From the cell containing the given text, extract its center point as [X, Y] coordinate. 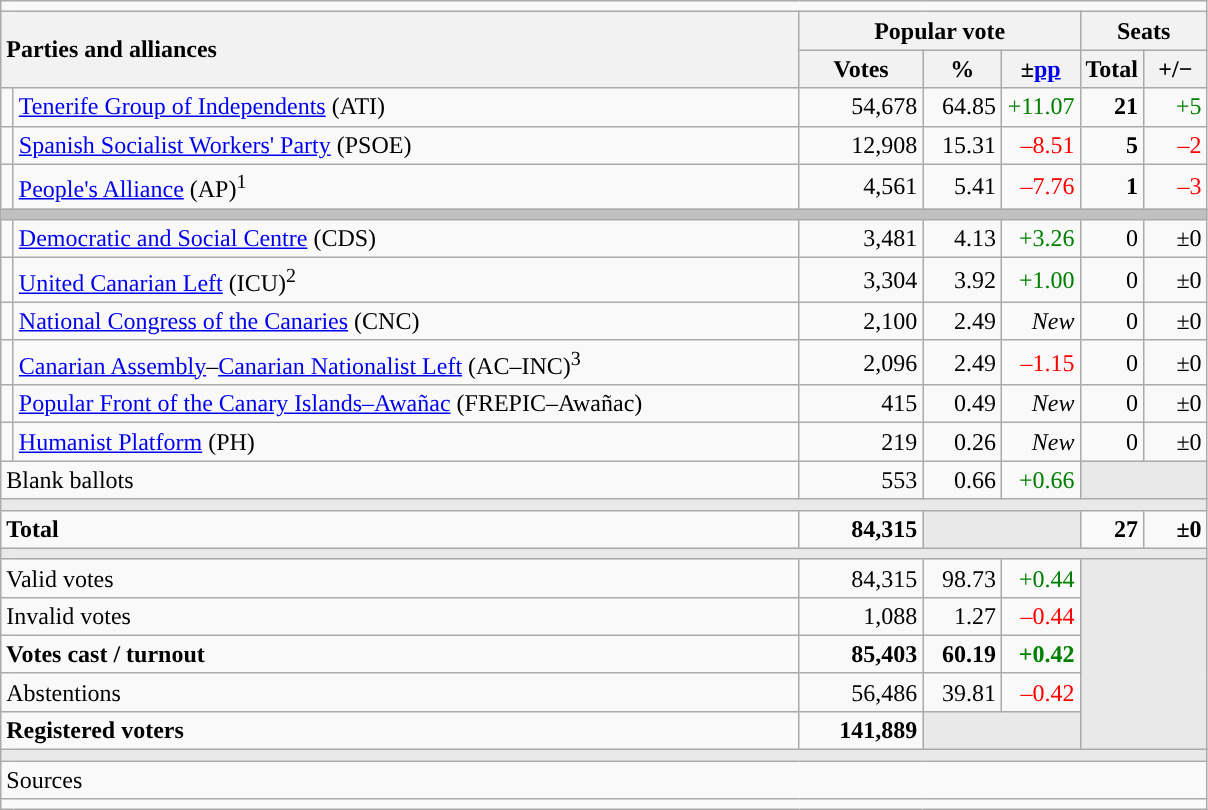
1.27 [962, 616]
21 [1112, 107]
United Canarian Left (ICU)2 [406, 280]
Spanish Socialist Workers' Party (PSOE) [406, 145]
54,678 [861, 107]
3,304 [861, 280]
2,096 [861, 362]
–2 [1176, 145]
3,481 [861, 239]
Invalid votes [400, 616]
415 [861, 404]
56,486 [861, 692]
+0.42 [1040, 654]
+0.66 [1040, 480]
Canarian Assembly–Canarian Nationalist Left (AC–INC)3 [406, 362]
Votes [861, 69]
4.13 [962, 239]
+3.26 [1040, 239]
Votes cast / turnout [400, 654]
Parties and alliances [400, 50]
141,889 [861, 731]
Abstentions [400, 692]
12,908 [861, 145]
64.85 [962, 107]
Seats [1144, 31]
Sources [604, 780]
219 [861, 442]
People's Alliance (AP)1 [406, 186]
60.19 [962, 654]
Humanist Platform (PH) [406, 442]
0.66 [962, 480]
553 [861, 480]
+0.44 [1040, 578]
–8.51 [1040, 145]
0.49 [962, 404]
–3 [1176, 186]
15.31 [962, 145]
Registered voters [400, 731]
5.41 [962, 186]
39.81 [962, 692]
+/− [1176, 69]
98.73 [962, 578]
Popular vote [940, 31]
3.92 [962, 280]
27 [1112, 529]
+1.00 [1040, 280]
1 [1112, 186]
–1.15 [1040, 362]
0.26 [962, 442]
1,088 [861, 616]
Blank ballots [400, 480]
±pp [1040, 69]
5 [1112, 145]
% [962, 69]
2,100 [861, 321]
National Congress of the Canaries (CNC) [406, 321]
Popular Front of the Canary Islands–Awañac (FREPIC–Awañac) [406, 404]
Tenerife Group of Independents (ATI) [406, 107]
Valid votes [400, 578]
–7.76 [1040, 186]
+11.07 [1040, 107]
4,561 [861, 186]
–0.44 [1040, 616]
–0.42 [1040, 692]
Democratic and Social Centre (CDS) [406, 239]
85,403 [861, 654]
+5 [1176, 107]
